Locate the cell with the specified text and output its (X, Y) center coordinate. 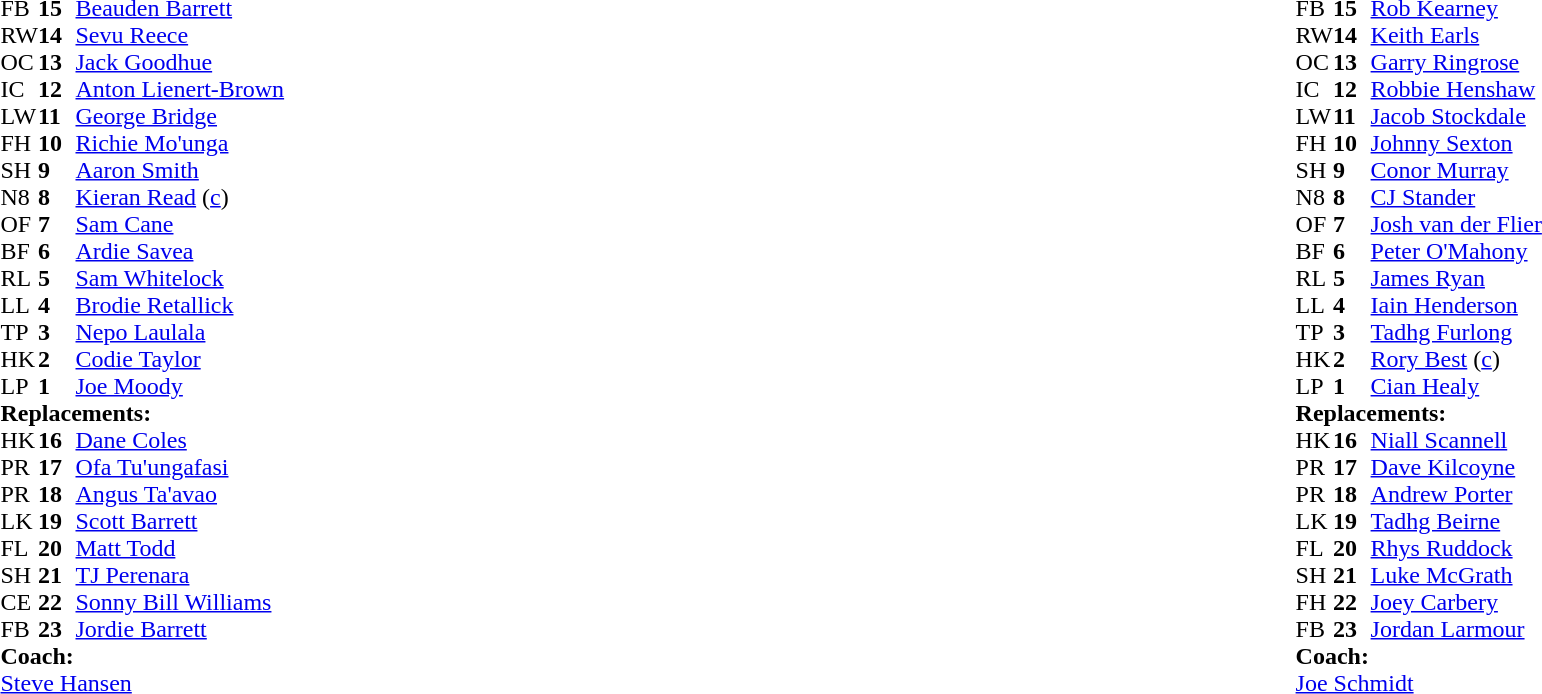
Jack Goodhue (180, 62)
Jordie Barrett (180, 630)
Luke McGrath (1456, 576)
Iain Henderson (1456, 306)
Brodie Retallick (180, 306)
Joe Moody (180, 386)
Sam Cane (180, 224)
Matt Todd (180, 548)
Sam Whitelock (180, 278)
CE (19, 602)
Robbie Henshaw (1456, 90)
Jacob Stockdale (1456, 116)
Rhys Ruddock (1456, 548)
Ofa Tu'ungafasi (180, 468)
George Bridge (180, 116)
Garry Ringrose (1456, 62)
Dane Coles (180, 440)
Ardie Savea (180, 252)
Johnny Sexton (1456, 144)
Nepo Laulala (180, 332)
Aaron Smith (180, 170)
Cian Healy (1456, 386)
CJ Stander (1456, 198)
Joey Carbery (1456, 602)
Jordan Larmour (1456, 630)
Richie Mo'unga (180, 144)
Josh van der Flier (1456, 224)
Angus Ta'avao (180, 494)
Scott Barrett (180, 522)
Tadhg Beirne (1456, 522)
Codie Taylor (180, 360)
James Ryan (1456, 278)
Kieran Read (c) (180, 198)
TJ Perenara (180, 576)
Rory Best (c) (1456, 360)
Tadhg Furlong (1456, 332)
Peter O'Mahony (1456, 252)
Dave Kilcoyne (1456, 468)
Sonny Bill Williams (180, 602)
Sevu Reece (180, 36)
Anton Lienert-Brown (180, 90)
Conor Murray (1456, 170)
Keith Earls (1456, 36)
Niall Scannell (1456, 440)
Andrew Porter (1456, 494)
